Scan for the cell matching the given text and deliver its [X, Y] coordinate at center. 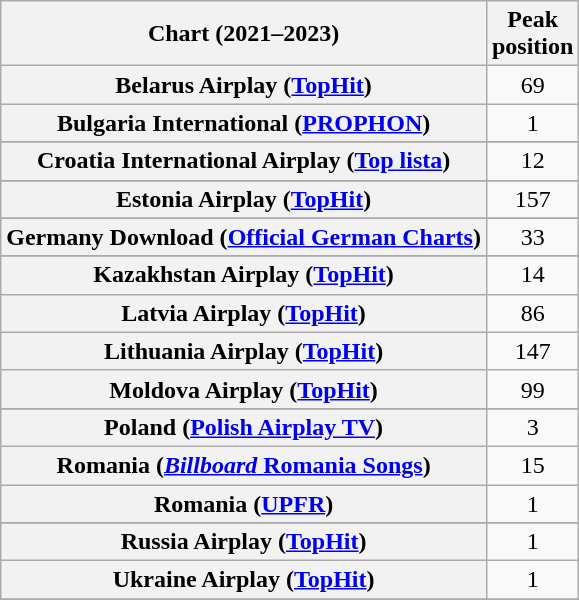
69 [532, 85]
Lithuania Airplay (TopHit) [244, 351]
Poland (Polish Airplay TV) [244, 427]
Latvia Airplay (TopHit) [244, 313]
33 [532, 237]
14 [532, 275]
3 [532, 427]
Russia Airplay (TopHit) [244, 542]
Chart (2021–2023) [244, 34]
Peakposition [532, 34]
157 [532, 199]
99 [532, 389]
Belarus Airplay (TopHit) [244, 85]
Moldova Airplay (TopHit) [244, 389]
Bulgaria International (PROPHON) [244, 123]
15 [532, 465]
Germany Download (Official German Charts) [244, 237]
Ukraine Airplay (TopHit) [244, 580]
Kazakhstan Airplay (TopHit) [244, 275]
12 [532, 161]
Romania (Billboard Romania Songs) [244, 465]
Estonia Airplay (TopHit) [244, 199]
147 [532, 351]
Croatia International Airplay (Top lista) [244, 161]
86 [532, 313]
Romania (UPFR) [244, 503]
